Output the (x, y) coordinate of the center of the cell containing the given text.  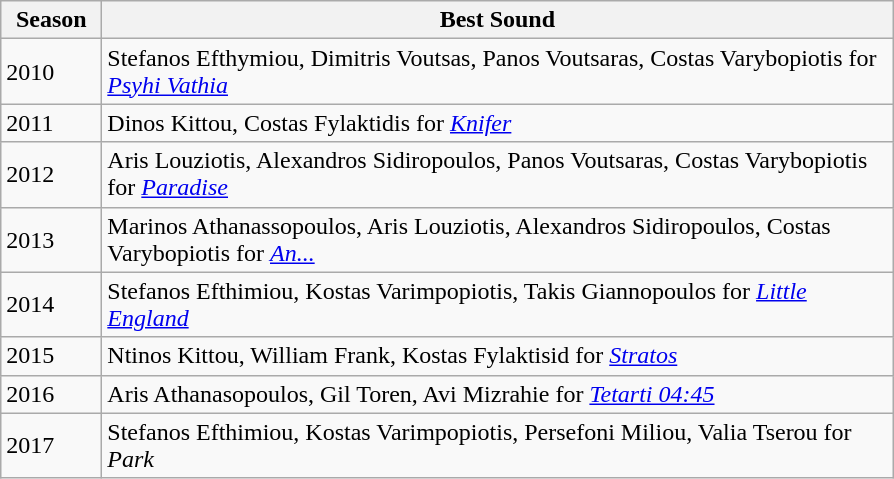
Aris Louziotis, Alexandros Sidiropoulos, Panos Voutsaras, Costas Varybopiotis for Paradise (498, 174)
Season (52, 20)
Best Sound (498, 20)
2015 (52, 356)
2012 (52, 174)
2016 (52, 394)
2011 (52, 123)
Stefanos Efthimiou, Kostas Varimpopiotis, Takis Giannopoulos for Little England (498, 304)
Ntinos Kittou, William Frank, Kostas Fylaktisid for Stratos (498, 356)
Stefanos Efthimiou, Kostas Varimpopiotis, Persefoni Miliou, Valia Tserou for Park (498, 446)
2014 (52, 304)
Marinos Athanassopoulos, Aris Louziotis, Alexandros Sidiropoulos, Costas Varybopiotis for An... (498, 240)
Dinos Kittou, Costas Fylaktidis for Knifer (498, 123)
2010 (52, 72)
2013 (52, 240)
Stefanos Efthymiou, Dimitris Voutsas, Panos Voutsaras, Costas Varybopiotis for Psyhi Vathia (498, 72)
2017 (52, 446)
Aris Athanasopoulos, Gil Toren, Avi Mizrahie for Tetarti 04:45 (498, 394)
